Identify which cell holds the provided text, then report its (X, Y) central coordinate. 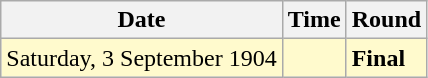
Time (314, 20)
Saturday, 3 September 1904 (142, 58)
Final (386, 58)
Round (386, 20)
Date (142, 20)
